Output the [X, Y] coordinate of the center of the cell containing the given text.  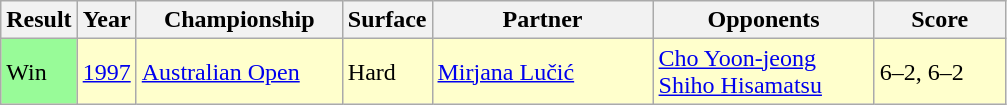
Australian Open [239, 72]
1997 [106, 72]
Cho Yoon-jeong Shiho Hisamatsu [764, 72]
Championship [239, 20]
Opponents [764, 20]
Year [106, 20]
Score [940, 20]
Win [39, 72]
Surface [387, 20]
6–2, 6–2 [940, 72]
Hard [387, 72]
Partner [542, 20]
Mirjana Lučić [542, 72]
Result [39, 20]
